Determine the (X, Y) coordinate at the center of the cell enclosing the given text.  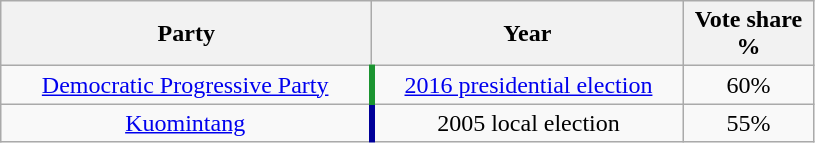
Party (186, 34)
Democratic Progressive Party (186, 85)
2005 local election (528, 123)
60% (748, 85)
Year (528, 34)
55% (748, 123)
Kuomintang (186, 123)
2016 presidential election (528, 85)
Vote share % (748, 34)
